For the text-containing cell, return its midpoint in [x, y] coordinate format. 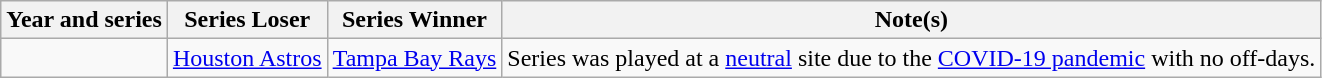
Tampa Bay Rays [414, 58]
Series Loser [247, 20]
Year and series [84, 20]
Series was played at a neutral site due to the COVID-19 pandemic with no off-days. [912, 58]
Series Winner [414, 20]
Note(s) [912, 20]
Houston Astros [247, 58]
